Detect which cell encompasses the target text, then output its [X, Y] center coordinate. 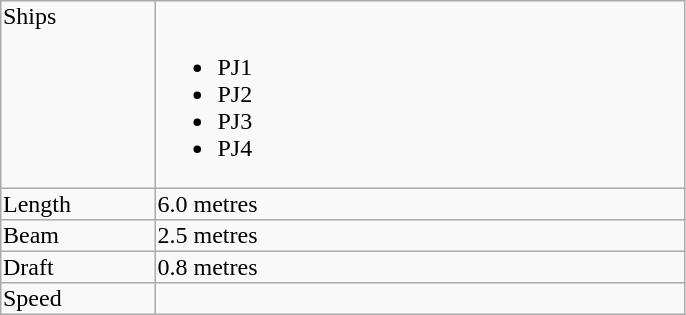
2.5 metres [420, 236]
Speed [78, 299]
6.0 metres [420, 204]
Length [78, 204]
0.8 metres [420, 267]
Ships [78, 95]
Draft [78, 267]
PJ1PJ2PJ3PJ4 [420, 95]
Beam [78, 236]
